From the cell containing the given text, extract its center point as (X, Y) coordinate. 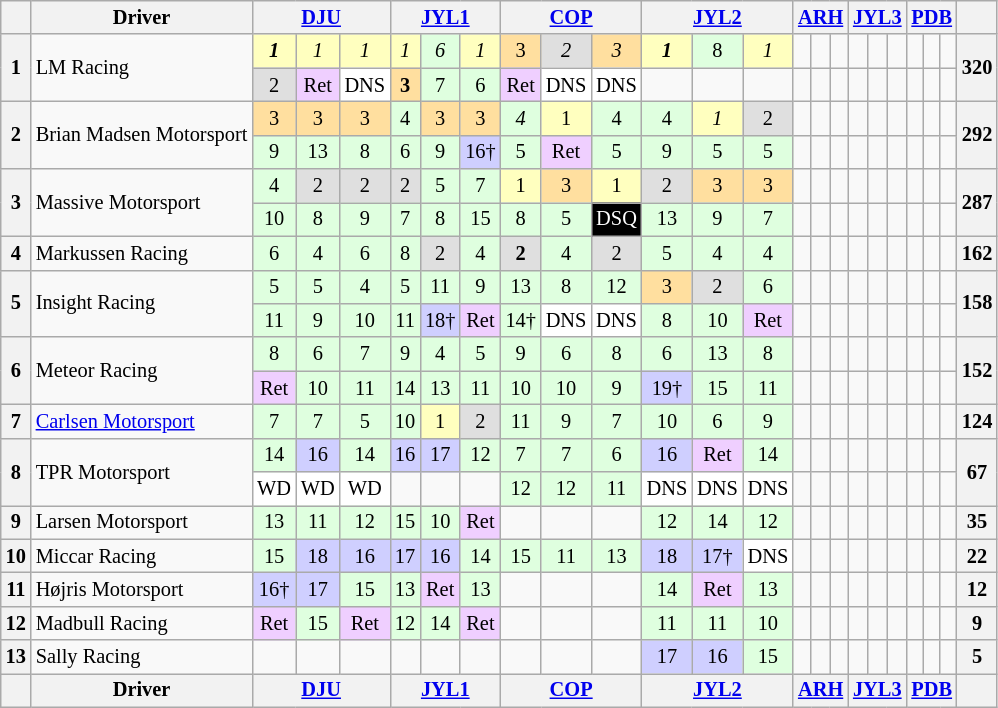
Sally Racing (142, 657)
35 (977, 522)
292 (977, 134)
158 (977, 304)
Højris Motorsport (142, 589)
14† (521, 320)
Carlsen Motorsport (142, 421)
17† (717, 556)
287 (977, 202)
Insight Racing (142, 304)
18† (440, 320)
Miccar Racing (142, 556)
Brian Madsen Motorsport (142, 134)
320 (977, 68)
162 (977, 253)
67 (977, 472)
TPR Motorsport (142, 472)
Meteor Racing (142, 370)
DSQ (616, 219)
19† (667, 388)
Madbull Racing (142, 623)
LM Racing (142, 68)
22 (977, 556)
Massive Motorsport (142, 202)
124 (977, 421)
Larsen Motorsport (142, 522)
152 (977, 370)
Markussen Racing (142, 253)
